Scan for the cell matching the given text and deliver its [X, Y] coordinate at center. 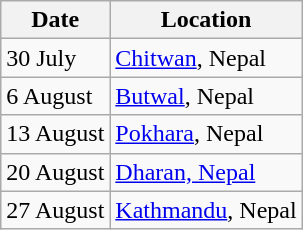
Location [206, 20]
Butwal, Nepal [206, 96]
20 August [56, 172]
27 August [56, 210]
Kathmandu, Nepal [206, 210]
Pokhara, Nepal [206, 134]
6 August [56, 96]
13 August [56, 134]
30 July [56, 58]
Date [56, 20]
Chitwan, Nepal [206, 58]
Dharan, Nepal [206, 172]
